Provide the (x, y) coordinate of the cell's center where the given text is located.  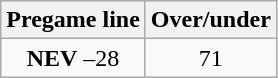
71 (210, 58)
Pregame line (74, 20)
Over/under (210, 20)
NEV –28 (74, 58)
